Extract the [x, y] coordinate from the center of the cell holding the provided text.  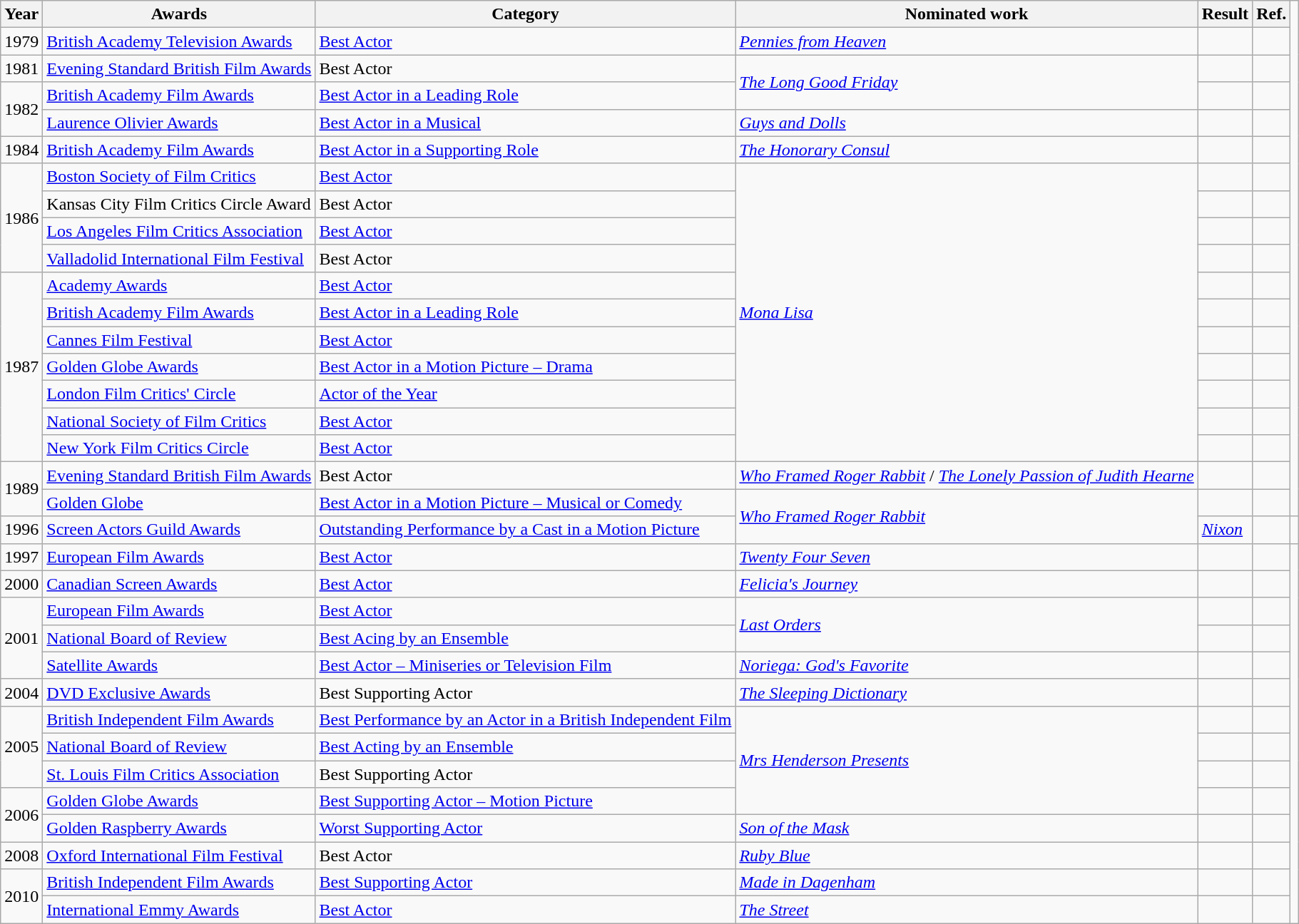
Who Framed Roger Rabbit / The Lonely Passion of Judith Hearne [967, 476]
The Sleeping Dictionary [967, 692]
Son of the Mask [967, 828]
2001 [21, 638]
1982 [21, 109]
Best Actor in a Supporting Role [525, 150]
Nominated work [967, 14]
Guys and Dolls [967, 123]
Golden Globe [179, 503]
Valladolid International Film Festival [179, 258]
Nixon [1225, 530]
Year [21, 14]
Noriega: God's Favorite [967, 665]
Best Actor – Miniseries or Television Film [525, 665]
Boston Society of Film Critics [179, 177]
Felicia's Journey [967, 584]
Satellite Awards [179, 665]
2000 [21, 584]
Outstanding Performance by a Cast in a Motion Picture [525, 530]
1984 [21, 150]
Golden Raspberry Awards [179, 828]
The Long Good Friday [967, 82]
Ruby Blue [967, 856]
Los Angeles Film Critics Association [179, 231]
1981 [21, 68]
Academy Awards [179, 285]
2008 [21, 856]
Best Acting by an Ensemble [525, 746]
Twenty Four Seven [967, 557]
1996 [21, 530]
Kansas City Film Critics Circle Award [179, 204]
Pennies from Heaven [967, 41]
2004 [21, 692]
Best Actor in a Musical [525, 123]
Who Framed Roger Rabbit [967, 516]
2005 [21, 746]
The Street [967, 910]
Best Actor in a Motion Picture – Musical or Comedy [525, 503]
British Academy Television Awards [179, 41]
St. Louis Film Critics Association [179, 774]
New York Film Critics Circle [179, 448]
Best Acing by an Ensemble [525, 638]
London Film Critics' Circle [179, 394]
1987 [21, 366]
Laurence Olivier Awards [179, 123]
Category [525, 14]
Actor of the Year [525, 394]
Mrs Henderson Presents [967, 760]
Ref. [1271, 14]
Best Supporting Actor – Motion Picture [525, 801]
Screen Actors Guild Awards [179, 530]
International Emmy Awards [179, 910]
1979 [21, 41]
Cannes Film Festival [179, 340]
Awards [179, 14]
The Honorary Consul [967, 150]
Oxford International Film Festival [179, 856]
2006 [21, 815]
1986 [21, 217]
1997 [21, 557]
Worst Supporting Actor [525, 828]
Best Actor in a Motion Picture – Drama [525, 367]
Best Performance by an Actor in a British Independent Film [525, 719]
1989 [21, 489]
Last Orders [967, 625]
DVD Exclusive Awards [179, 692]
National Society of Film Critics [179, 421]
Canadian Screen Awards [179, 584]
Made in Dagenham [967, 883]
Mona Lisa [967, 312]
Result [1225, 14]
2010 [21, 896]
